Pinpoint the cell where the given text exists, returning its (x, y) midpoint coordinate. 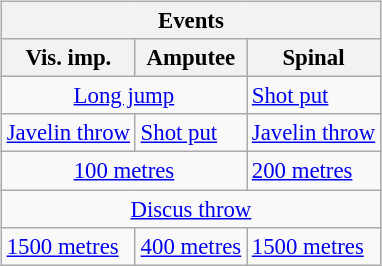
Long jump (124, 96)
Amputee (190, 58)
Spinal (313, 58)
Events (190, 21)
200 metres (313, 171)
Discus throw (190, 209)
100 metres (124, 171)
Vis. imp. (68, 58)
400 metres (190, 246)
